Pinpoint the cell where the given text exists, returning its (X, Y) midpoint coordinate. 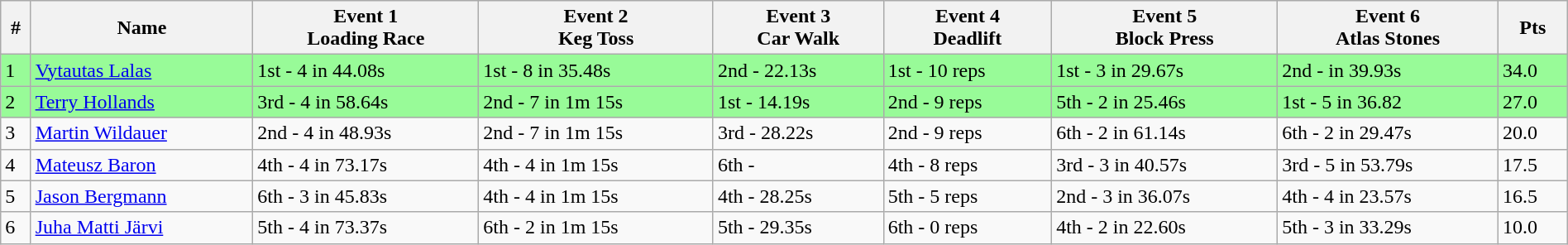
Event 5Block Press (1164, 28)
5th - 29.35s (798, 228)
5th - 5 reps (968, 196)
2nd - 22.13s (798, 70)
1st - 4 in 44.08s (366, 70)
2nd - 4 in 48.93s (366, 133)
10.0 (1532, 228)
4 (16, 165)
3rd - 3 in 40.57s (1164, 165)
27.0 (1532, 102)
Juha Matti Järvi (142, 228)
6th - 0 reps (968, 228)
6th - 2 in 29.47s (1388, 133)
Event 2Keg Toss (596, 28)
Vytautas Lalas (142, 70)
2 (16, 102)
3 (16, 133)
16.5 (1532, 196)
1st - 3 in 29.67s (1164, 70)
5 (16, 196)
Event 4Deadlift (968, 28)
Mateusz Baron (142, 165)
6th - 3 in 45.83s (366, 196)
Event 6Atlas Stones (1388, 28)
3rd - 5 in 53.79s (1388, 165)
6th - 2 in 1m 15s (596, 228)
5th - 3 in 33.29s (1388, 228)
1st - 8 in 35.48s (596, 70)
1st - 5 in 36.82 (1388, 102)
4th - 4 in 73.17s (366, 165)
Event 1Loading Race (366, 28)
2nd - 3 in 36.07s (1164, 196)
34.0 (1532, 70)
# (16, 28)
17.5 (1532, 165)
5th - 4 in 73.37s (366, 228)
1st - 10 reps (968, 70)
Jason Bergmann (142, 196)
3rd - 4 in 58.64s (366, 102)
Event 3Car Walk (798, 28)
6 (16, 228)
2nd - in 39.93s (1388, 70)
6th - (798, 165)
Terry Hollands (142, 102)
Name (142, 28)
4th - 8 reps (968, 165)
3rd - 28.22s (798, 133)
Pts (1532, 28)
1st - 14.19s (798, 102)
20.0 (1532, 133)
6th - 2 in 61.14s (1164, 133)
4th - 2 in 22.60s (1164, 228)
4th - 4 in 23.57s (1388, 196)
Martin Wildauer (142, 133)
1 (16, 70)
5th - 2 in 25.46s (1164, 102)
4th - 28.25s (798, 196)
